Provide the (x, y) coordinate of the cell's center where the given text is located.  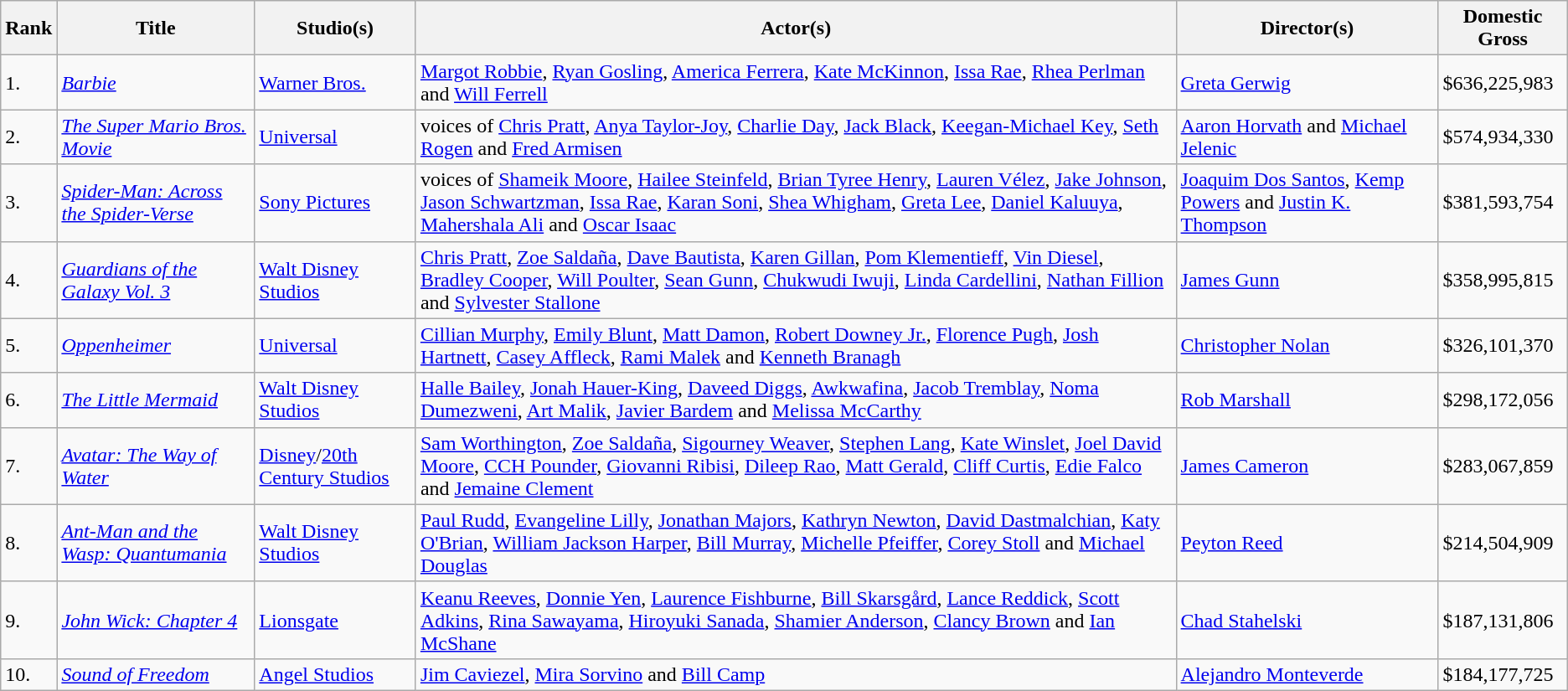
Sound of Freedom (156, 674)
7. (28, 466)
Cillian Murphy, Emily Blunt, Matt Damon, Robert Downey Jr., Florence Pugh, Josh Hartnett, Casey Affleck, Rami Malek and Kenneth Branagh (796, 345)
Angel Studios (335, 674)
$326,101,370 (1503, 345)
Actor(s) (796, 28)
9. (28, 620)
Rank (28, 28)
6. (28, 400)
3. (28, 203)
voices of Chris Pratt, Anya Taylor-Joy, Charlie Day, Jack Black, Keegan-Michael Key, Seth Rogen and Fred Armisen (796, 137)
Oppenheimer (156, 345)
Aaron Horvath and Michael Jelenic (1307, 137)
Greta Gerwig (1307, 82)
$184,177,725 (1503, 674)
5. (28, 345)
Spider-Man: Across the Spider-Verse (156, 203)
Studio(s) (335, 28)
John Wick: Chapter 4 (156, 620)
4. (28, 280)
The Super Mario Bros. Movie (156, 137)
Jim Caviezel, Mira Sorvino and Bill Camp (796, 674)
Avatar: The Way of Water (156, 466)
$636,225,983 (1503, 82)
James Gunn (1307, 280)
Chad Stahelski (1307, 620)
Joaquim Dos Santos, Kemp Powers and Justin K. Thompson (1307, 203)
Rob Marshall (1307, 400)
8. (28, 543)
Margot Robbie, Ryan Gosling, America Ferrera, Kate McKinnon, Issa Rae, Rhea Perlman and Will Ferrell (796, 82)
Disney/20th Century Studios (335, 466)
2. (28, 137)
Title (156, 28)
$214,504,909 (1503, 543)
Warner Bros. (335, 82)
1. (28, 82)
Domestic Gross (1503, 28)
10. (28, 674)
James Cameron (1307, 466)
$298,172,056 (1503, 400)
Guardians of the Galaxy Vol. 3 (156, 280)
Director(s) (1307, 28)
$381,593,754 (1503, 203)
Ant-Man and the Wasp: Quantumania (156, 543)
$283,067,859 (1503, 466)
Sony Pictures (335, 203)
Halle Bailey, Jonah Hauer-King, Daveed Diggs, Awkwafina, Jacob Tremblay, Noma Dumezweni, Art Malik, Javier Bardem and Melissa McCarthy (796, 400)
Peyton Reed (1307, 543)
Lionsgate (335, 620)
$574,934,330 (1503, 137)
The Little Mermaid (156, 400)
$187,131,806 (1503, 620)
Alejandro Monteverde (1307, 674)
Christopher Nolan (1307, 345)
Barbie (156, 82)
$358,995,815 (1503, 280)
